Scan for the cell matching the given text and deliver its (X, Y) coordinate at center. 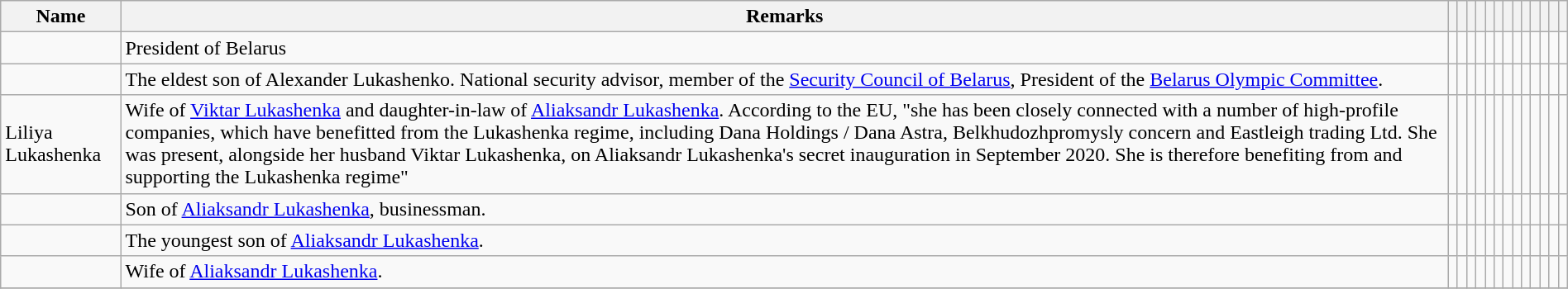
Wife of Aliaksandr Lukashenka. (784, 272)
Liliya Lukashenka (61, 144)
Name (61, 17)
President of Belarus (784, 48)
Remarks (784, 17)
Son of Aliaksandr Lukashenka, businessman. (784, 209)
The youngest son of Aliaksandr Lukashenka. (784, 240)
